For the text-containing cell, return its midpoint in (x, y) coordinate format. 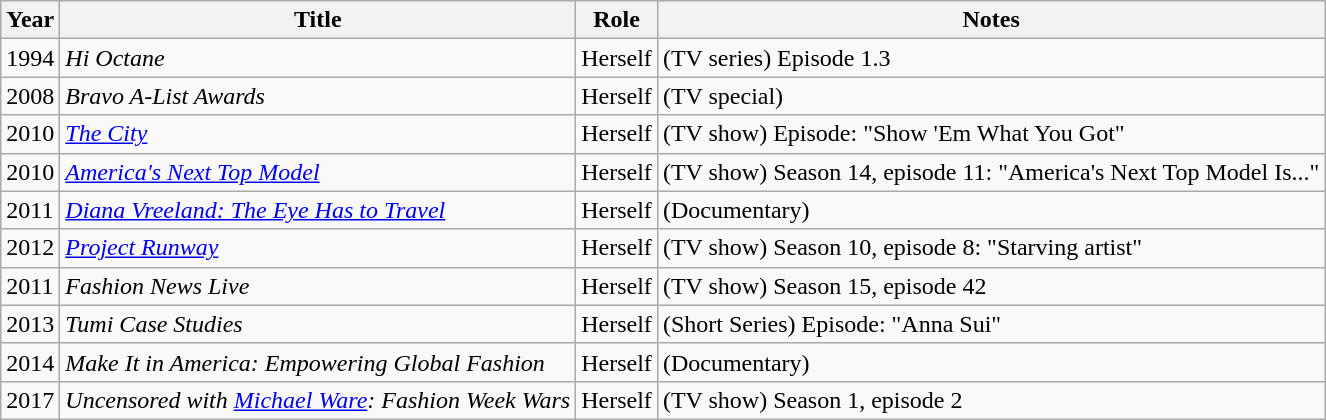
2013 (30, 324)
2017 (30, 400)
Tumi Case Studies (318, 324)
Role (617, 20)
Diana Vreeland: The Eye Has to Travel (318, 210)
Bravo A-List Awards (318, 96)
Year (30, 20)
1994 (30, 58)
2008 (30, 96)
(TV show) Season 10, episode 8: "Starving artist" (990, 248)
(TV show) Season 15, episode 42 (990, 286)
(TV show) Season 1, episode 2 (990, 400)
(TV special) (990, 96)
The City (318, 134)
(TV series) Episode 1.3 (990, 58)
Notes (990, 20)
Hi Octane (318, 58)
Project Runway (318, 248)
Uncensored with Michael Ware: Fashion Week Wars (318, 400)
(Short Series) Episode: "Anna Sui" (990, 324)
(TV show) Episode: "Show 'Em What You Got" (990, 134)
Fashion News Live (318, 286)
Make It in America: Empowering Global Fashion (318, 362)
2014 (30, 362)
Title (318, 20)
America's Next Top Model (318, 172)
2012 (30, 248)
(TV show) Season 14, episode 11: "America's Next Top Model Is..." (990, 172)
